Find where the given text appears and provide that cell's center as (x, y) coordinate. 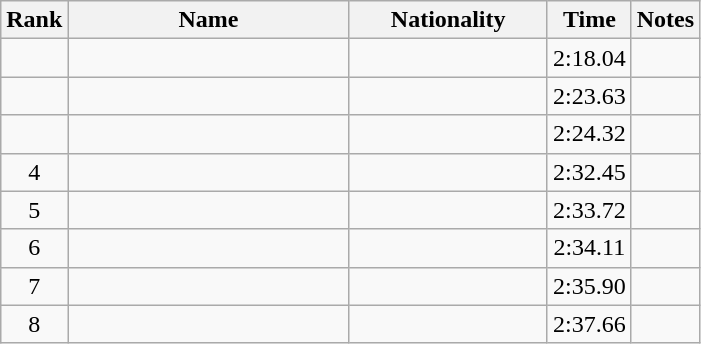
2:23.63 (589, 96)
6 (34, 248)
Notes (665, 20)
Nationality (448, 20)
2:34.11 (589, 248)
8 (34, 324)
Rank (34, 20)
2:35.90 (589, 286)
2:18.04 (589, 58)
2:37.66 (589, 324)
4 (34, 172)
7 (34, 286)
2:24.32 (589, 134)
2:33.72 (589, 210)
5 (34, 210)
Time (589, 20)
Name (208, 20)
2:32.45 (589, 172)
